Search for the cell housing the specified text and yield its (x, y) center coordinate. 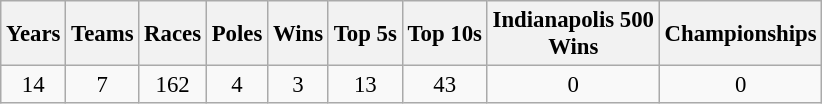
162 (173, 85)
Indianapolis 500Wins (573, 34)
Top 10s (444, 34)
14 (34, 85)
13 (365, 85)
Poles (236, 34)
Years (34, 34)
Races (173, 34)
Teams (102, 34)
4 (236, 85)
Championships (740, 34)
Top 5s (365, 34)
7 (102, 85)
3 (298, 85)
43 (444, 85)
Wins (298, 34)
